For the text-containing cell, return its midpoint in [x, y] coordinate format. 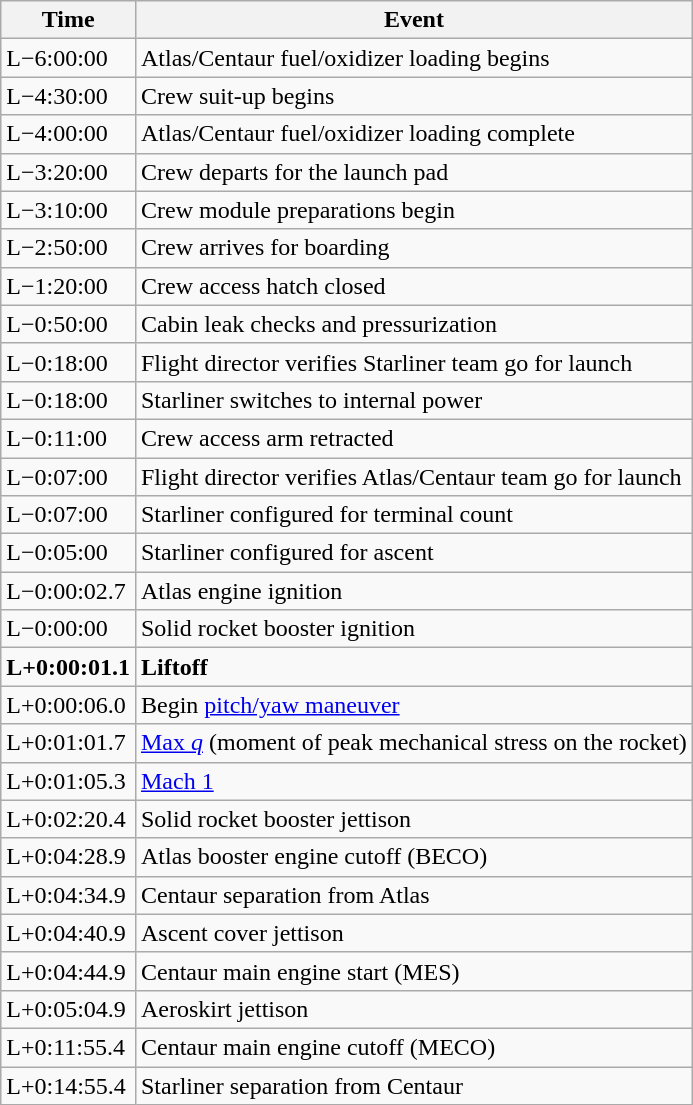
Time [68, 20]
L+0:01:05.3 [68, 781]
L+0:02:20.4 [68, 819]
Atlas/Centaur fuel/oxidizer loading complete [414, 134]
Flight director verifies Atlas/Centaur team go for launch [414, 477]
Crew access hatch closed [414, 286]
L+0:14:55.4 [68, 1085]
L+0:00:06.0 [68, 705]
Centaur main engine cutoff (MECO) [414, 1047]
Centaur separation from Atlas [414, 895]
Cabin leak checks and pressurization [414, 324]
L+0:04:40.9 [68, 933]
Crew module preparations begin [414, 210]
Atlas booster engine cutoff (BECO) [414, 857]
Begin pitch/yaw maneuver [414, 705]
L+0:11:55.4 [68, 1047]
L+0:01:01.7 [68, 743]
L−3:10:00 [68, 210]
Starliner configured for ascent [414, 553]
L−0:05:00 [68, 553]
Event [414, 20]
Starliner configured for terminal count [414, 515]
L−1:20:00 [68, 286]
L−4:30:00 [68, 96]
L−0:50:00 [68, 324]
Starliner switches to internal power [414, 400]
L−3:20:00 [68, 172]
L+0:04:28.9 [68, 857]
Atlas engine ignition [414, 591]
Flight director verifies Starliner team go for launch [414, 362]
L+0:00:01.1 [68, 667]
L−0:00:02.7 [68, 591]
Crew suit-up begins [414, 96]
Starliner separation from Centaur [414, 1085]
Centaur main engine start (MES) [414, 971]
L−6:00:00 [68, 58]
L−0:00:00 [68, 629]
Aeroskirt jettison [414, 1009]
L−0:11:00 [68, 438]
Mach 1 [414, 781]
Solid rocket booster jettison [414, 819]
Ascent cover jettison [414, 933]
L+0:04:34.9 [68, 895]
L+0:04:44.9 [68, 971]
L−2:50:00 [68, 248]
Crew arrives for boarding [414, 248]
Liftoff [414, 667]
Crew departs for the launch pad [414, 172]
L+0:05:04.9 [68, 1009]
L−4:00:00 [68, 134]
Max q (moment of peak mechanical stress on the rocket) [414, 743]
Atlas/Centaur fuel/oxidizer loading begins [414, 58]
Crew access arm retracted [414, 438]
Solid rocket booster ignition [414, 629]
